From the cell containing the given text, extract its center point as [X, Y] coordinate. 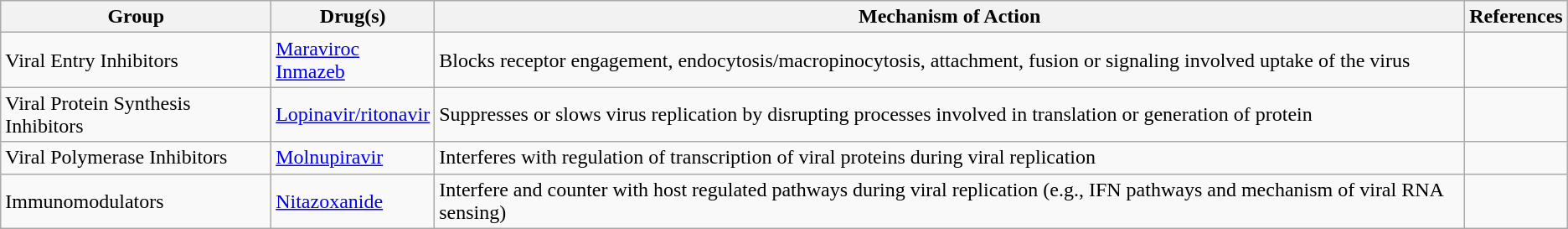
Immunomodulators [136, 201]
Mechanism of Action [950, 17]
Suppresses or slows virus replication by disrupting processes involved in translation or generation of protein [950, 114]
Interferes with regulation of transcription of viral proteins during viral replication [950, 158]
Lopinavir/ritonavir [353, 114]
Drug(s) [353, 17]
Blocks receptor engagement, endocytosis/macropinocytosis, attachment, fusion or signaling involved uptake of the virus [950, 60]
Nitazoxanide [353, 201]
Molnupiravir [353, 158]
References [1516, 17]
Group [136, 17]
Interfere and counter with host regulated pathways during viral replication (e.g., IFN pathways and mechanism of viral RNA sensing) [950, 201]
Viral Protein Synthesis Inhibitors [136, 114]
Viral Entry Inhibitors [136, 60]
Viral Polymerase Inhibitors [136, 158]
MaravirocInmazeb [353, 60]
